Determine the [x, y] coordinate at the center of the cell enclosing the given text.  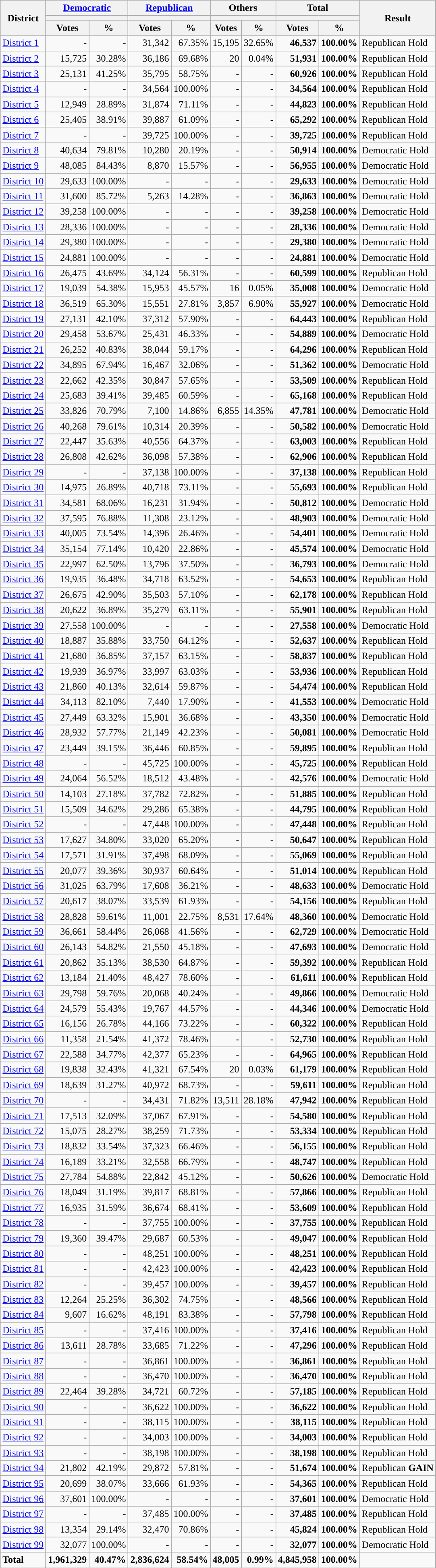
13,354 [68, 1529]
District 92 [23, 1438]
56.52% [109, 779]
63.03% [191, 671]
26,068 [150, 932]
10,420 [150, 549]
District 91 [23, 1422]
31,600 [68, 196]
14.35% [259, 411]
20,077 [68, 870]
71.11% [191, 104]
55,069 [297, 855]
66.46% [191, 1146]
56,155 [297, 1146]
21.40% [109, 978]
16,189 [68, 1161]
28,932 [68, 733]
District 87 [23, 1361]
42,377 [150, 1054]
30,937 [150, 870]
54,474 [297, 687]
District 76 [23, 1192]
53,936 [297, 671]
15,901 [150, 717]
61,611 [297, 978]
18,832 [68, 1146]
14.28% [191, 196]
District 86 [23, 1345]
29,798 [68, 993]
34,113 [68, 702]
32,614 [150, 687]
19,838 [68, 1070]
District 45 [23, 717]
73.22% [191, 1024]
13,611 [68, 1345]
13,796 [150, 564]
52,637 [297, 640]
26,143 [68, 947]
17,627 [68, 840]
61,179 [297, 1070]
17.64% [259, 917]
District [23, 18]
42.35% [109, 380]
50,812 [297, 503]
34,895 [68, 365]
71.22% [191, 1345]
44.57% [191, 1008]
48,191 [150, 1315]
25,405 [68, 120]
7,100 [150, 411]
17,608 [150, 886]
4,845,958 [297, 1560]
20,862 [68, 963]
District 25 [23, 411]
36,863 [297, 196]
76.88% [109, 518]
37,323 [150, 1146]
District 99 [23, 1545]
31.27% [109, 1085]
36.85% [109, 656]
39.41% [109, 395]
District 68 [23, 1070]
73.54% [109, 533]
19,039 [68, 288]
18,049 [68, 1192]
0.99% [259, 1560]
District 8 [23, 150]
19,360 [68, 1238]
62.50% [109, 564]
District 16 [23, 273]
40,718 [150, 488]
44,823 [297, 104]
64.12% [191, 640]
32.43% [109, 1070]
District 56 [23, 886]
54,889 [297, 334]
55,901 [297, 610]
17,513 [68, 1116]
42.10% [109, 319]
15,953 [150, 288]
34,581 [68, 503]
21,680 [68, 656]
51,885 [297, 794]
40,268 [68, 426]
District 33 [23, 533]
District 20 [23, 334]
District 3 [23, 74]
44,795 [297, 809]
District 59 [23, 932]
District 27 [23, 442]
19,767 [150, 1008]
15.57% [191, 165]
District 21 [23, 349]
28,828 [68, 917]
49,866 [297, 993]
36.89% [109, 610]
District 13 [23, 227]
51,931 [297, 58]
14,396 [150, 533]
38,044 [150, 349]
District 58 [23, 917]
35,154 [68, 549]
53,509 [297, 380]
22.86% [191, 549]
47,781 [297, 411]
District 69 [23, 1085]
0.04% [259, 58]
25,131 [68, 74]
21,860 [68, 687]
13,184 [68, 978]
60.53% [191, 1238]
District 43 [23, 687]
District 18 [23, 304]
District 19 [23, 319]
Republican [169, 8]
34.80% [109, 840]
18,512 [150, 779]
83.38% [191, 1315]
71.82% [191, 1100]
48,747 [297, 1161]
6.90% [259, 304]
37,498 [150, 855]
District 49 [23, 779]
34,718 [150, 579]
22,447 [68, 442]
50,582 [297, 426]
65.20% [191, 840]
19,935 [68, 579]
District 90 [23, 1407]
15,075 [68, 1131]
32.65% [259, 43]
65.23% [191, 1054]
47,942 [297, 1100]
59,392 [297, 963]
32.06% [191, 365]
District 94 [23, 1468]
41.25% [109, 74]
8,870 [150, 165]
District 82 [23, 1284]
33,020 [150, 840]
District 11 [23, 196]
51,362 [297, 365]
District 4 [23, 89]
12,949 [68, 104]
41,321 [150, 1070]
50,626 [297, 1177]
42.90% [109, 595]
59.87% [191, 687]
59.17% [191, 349]
District 70 [23, 1100]
35,279 [150, 610]
0.03% [259, 1070]
25,683 [68, 395]
54.88% [109, 1177]
82.10% [109, 702]
37,782 [150, 794]
District 72 [23, 1131]
54,653 [297, 579]
45.18% [191, 947]
District 55 [23, 870]
District 53 [23, 840]
District 64 [23, 1008]
70.79% [109, 411]
55.43% [109, 1008]
District 47 [23, 748]
10,280 [150, 150]
36,519 [68, 304]
District 61 [23, 963]
29,458 [68, 334]
78.46% [191, 1039]
59.76% [109, 993]
District 23 [23, 380]
District 15 [23, 258]
16,467 [150, 365]
District 60 [23, 947]
68.41% [191, 1208]
40.83% [109, 349]
District 83 [23, 1299]
40,005 [68, 533]
42.23% [191, 733]
22,842 [150, 1177]
36.68% [191, 717]
56.31% [191, 273]
22.75% [191, 917]
19,939 [68, 671]
18,639 [68, 1085]
39.47% [109, 1238]
35,008 [297, 288]
27.18% [109, 794]
56,955 [297, 165]
District 57 [23, 901]
21,802 [68, 1468]
25,431 [150, 334]
26,252 [68, 349]
20,699 [68, 1483]
0.05% [259, 288]
District 7 [23, 135]
68.73% [191, 1085]
34.77% [109, 1054]
Republican GAIN [397, 1468]
71.73% [191, 1131]
42.62% [109, 457]
57,185 [297, 1391]
11,358 [68, 1039]
16,231 [150, 503]
36.21% [191, 886]
38.91% [109, 120]
54,365 [297, 1483]
District 67 [23, 1054]
60.64% [191, 870]
District 98 [23, 1529]
District 10 [23, 181]
District 1 [23, 43]
32.09% [109, 1116]
51,674 [297, 1468]
15,725 [68, 58]
District 89 [23, 1391]
5,263 [150, 196]
61.09% [191, 120]
16,935 [68, 1208]
21,550 [150, 947]
District 17 [23, 288]
42,576 [297, 779]
District 65 [23, 1024]
48,633 [297, 886]
77.14% [109, 549]
68.81% [191, 1192]
64,965 [297, 1054]
38,259 [150, 1131]
64,296 [297, 349]
39,817 [150, 1192]
District 85 [23, 1330]
59,895 [297, 748]
31.59% [109, 1208]
District 30 [23, 488]
33,750 [150, 640]
50,914 [297, 150]
26.89% [109, 488]
60.59% [191, 395]
43.69% [109, 273]
63.79% [109, 886]
17,571 [68, 855]
District 96 [23, 1499]
37,157 [150, 656]
3,857 [226, 304]
8,531 [226, 917]
18,887 [68, 640]
20,622 [68, 610]
31.91% [109, 855]
35,795 [150, 74]
41.56% [191, 932]
28.78% [109, 1345]
62,906 [297, 457]
26,808 [68, 457]
40,556 [150, 442]
48,005 [226, 1560]
58.44% [109, 932]
Democratic [87, 8]
20.19% [191, 150]
Others [243, 8]
13,511 [226, 1100]
12,264 [68, 1299]
District 28 [23, 457]
District 26 [23, 426]
63,003 [297, 442]
38,530 [150, 963]
District 79 [23, 1238]
48,085 [68, 165]
54,580 [297, 1116]
14,975 [68, 488]
District 78 [23, 1223]
26,475 [68, 273]
District 81 [23, 1269]
26.78% [109, 1024]
22,997 [68, 564]
34,721 [150, 1391]
District 14 [23, 242]
37,067 [150, 1116]
36,446 [150, 748]
72.82% [191, 794]
39.15% [109, 748]
District 84 [23, 1315]
20.39% [191, 426]
73.11% [191, 488]
42.19% [109, 1468]
79.81% [109, 150]
District 73 [23, 1146]
14.86% [191, 411]
54.38% [109, 288]
65,168 [297, 395]
21,149 [150, 733]
District 54 [23, 855]
52,730 [297, 1039]
26,675 [68, 595]
29,687 [150, 1238]
60.72% [191, 1391]
65.30% [109, 304]
41,553 [297, 702]
District 44 [23, 702]
39.36% [109, 870]
District 22 [23, 365]
53.67% [109, 334]
District 66 [23, 1039]
31.19% [109, 1192]
1,961,329 [68, 1560]
District 71 [23, 1116]
50,081 [297, 733]
32,470 [150, 1529]
District 39 [23, 625]
54,401 [297, 533]
16,156 [68, 1024]
30.28% [109, 58]
31,025 [68, 886]
33,539 [150, 901]
44,166 [150, 1024]
District 35 [23, 564]
District 34 [23, 549]
43.48% [191, 779]
68.09% [191, 855]
57,866 [297, 1192]
District 9 [23, 165]
57.77% [109, 733]
78.60% [191, 978]
27,131 [68, 319]
63.52% [191, 579]
31,342 [150, 43]
40,972 [150, 1085]
23,449 [68, 748]
27,449 [68, 717]
57.10% [191, 595]
District 36 [23, 579]
85.72% [109, 196]
15,195 [226, 43]
53,609 [297, 1208]
25.25% [109, 1299]
36,302 [150, 1299]
39,887 [150, 120]
37.50% [191, 564]
15,509 [68, 809]
46.33% [191, 334]
District 5 [23, 104]
60.85% [191, 748]
Result [397, 18]
45,824 [297, 1529]
33.21% [109, 1161]
79.61% [109, 426]
7,440 [150, 702]
27,784 [68, 1177]
51,014 [297, 870]
33,685 [150, 1345]
40,634 [68, 150]
58.75% [191, 74]
53,334 [297, 1131]
44,346 [297, 1008]
28.18% [259, 1100]
62,729 [297, 932]
70.86% [191, 1529]
District 40 [23, 640]
District 63 [23, 993]
District 97 [23, 1514]
35.88% [109, 640]
47,693 [297, 947]
49,047 [297, 1238]
35,503 [150, 595]
57.90% [191, 319]
29,286 [150, 809]
54.82% [109, 947]
65.38% [191, 809]
36,098 [150, 457]
District 62 [23, 978]
6,855 [226, 411]
50,647 [297, 840]
20,068 [150, 993]
District 51 [23, 809]
48,903 [297, 518]
30,847 [150, 380]
21.54% [109, 1039]
28.27% [109, 1131]
22,588 [68, 1054]
9,607 [68, 1315]
District 50 [23, 794]
District 41 [23, 656]
29,872 [150, 1468]
48,427 [150, 978]
69.68% [191, 58]
District 24 [23, 395]
46,537 [297, 43]
54,156 [297, 901]
16.62% [109, 1315]
59.61% [109, 917]
45.12% [191, 1177]
36,186 [150, 58]
District 48 [23, 763]
District 31 [23, 503]
31.94% [191, 503]
20,617 [68, 901]
67.91% [191, 1116]
39,485 [150, 395]
67.94% [109, 365]
55,927 [297, 304]
District 29 [23, 472]
35.13% [109, 963]
16 [226, 288]
10,314 [150, 426]
District 80 [23, 1254]
33.54% [109, 1146]
62,178 [297, 595]
District 32 [23, 518]
36,674 [150, 1208]
33,666 [150, 1483]
84.43% [109, 165]
64,443 [297, 319]
67.35% [191, 43]
55,693 [297, 488]
22,662 [68, 380]
57,798 [297, 1315]
37,595 [68, 518]
35.63% [109, 442]
63.32% [109, 717]
34,431 [150, 1100]
37,312 [150, 319]
District 12 [23, 212]
64.37% [191, 442]
57.38% [191, 457]
36.97% [109, 671]
40.24% [191, 993]
47,296 [297, 1345]
District 6 [23, 120]
22,464 [68, 1391]
58.54% [191, 1560]
34,124 [150, 273]
63.11% [191, 610]
36.48% [109, 579]
24,579 [68, 1008]
11,001 [150, 917]
34.62% [109, 809]
45.57% [191, 288]
60,926 [297, 74]
60,322 [297, 1024]
41,372 [150, 1039]
32,558 [150, 1161]
45,574 [297, 549]
40.13% [109, 687]
District 42 [23, 671]
29.14% [109, 1529]
40.47% [109, 1560]
66.79% [191, 1161]
26.46% [191, 533]
39.28% [109, 1391]
27.81% [191, 304]
District 77 [23, 1208]
48,566 [297, 1299]
District 93 [23, 1453]
59,611 [297, 1085]
43,350 [297, 717]
District 37 [23, 595]
District 38 [23, 610]
36,793 [297, 564]
31,874 [150, 104]
District 75 [23, 1177]
District 2 [23, 58]
23.12% [191, 518]
15,551 [150, 304]
District 74 [23, 1161]
36,661 [68, 932]
28.89% [109, 104]
74.75% [191, 1299]
63.15% [191, 656]
67.54% [191, 1070]
District 52 [23, 824]
2,836,624 [150, 1560]
68.06% [109, 503]
60,599 [297, 273]
65,292 [297, 120]
48,360 [297, 917]
57.81% [191, 1468]
33,826 [68, 411]
District 95 [23, 1483]
64.87% [191, 963]
11,308 [150, 518]
District 88 [23, 1376]
33,997 [150, 671]
District 46 [23, 733]
17.90% [191, 702]
57.65% [191, 380]
14,103 [68, 794]
24,064 [68, 779]
58,837 [297, 656]
